Determine the (x, y) coordinate at the center of the cell enclosing the given text.  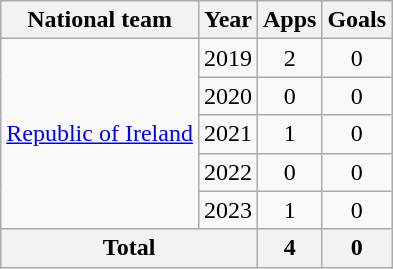
2019 (228, 58)
2 (289, 58)
2021 (228, 134)
2023 (228, 210)
Total (130, 248)
Apps (289, 20)
Goals (357, 20)
4 (289, 248)
Year (228, 20)
National team (100, 20)
2022 (228, 172)
2020 (228, 96)
Republic of Ireland (100, 134)
